Search for the cell housing the specified text and yield its [X, Y] center coordinate. 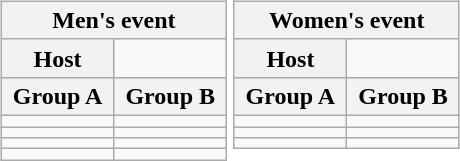
Men's event [114, 20]
Women's event [346, 20]
